Capture the cell that displays the provided text and extract its (X, Y) central coordinate. 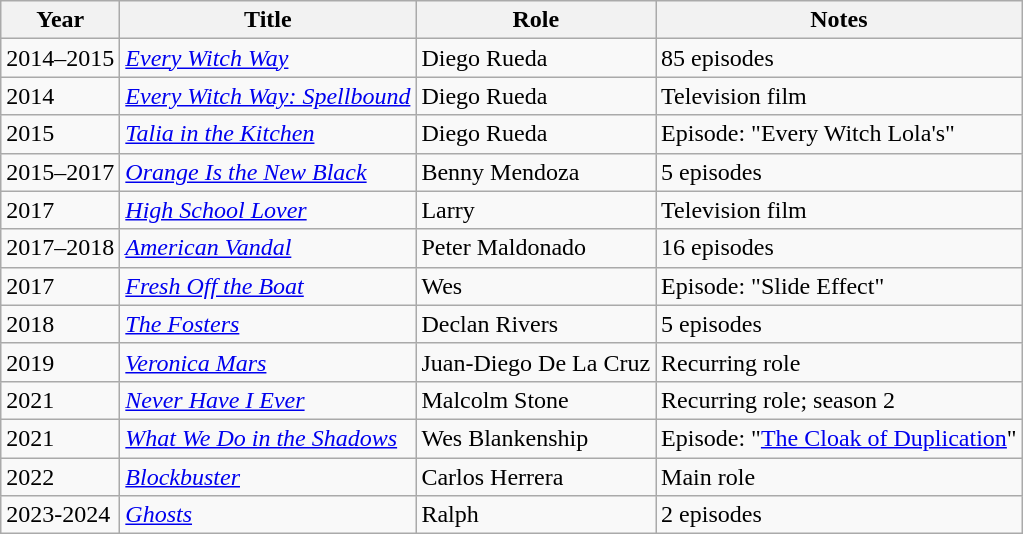
85 episodes (840, 58)
2015 (60, 134)
2018 (60, 324)
Malcolm Stone (536, 400)
Talia in the Kitchen (268, 134)
Declan Rivers (536, 324)
Episode: "The Cloak of Duplication" (840, 438)
Episode: "Slide Effect" (840, 286)
2022 (60, 477)
What We Do in the Shadows (268, 438)
Ghosts (268, 515)
Notes (840, 20)
2 episodes (840, 515)
Never Have I Ever (268, 400)
2017–2018 (60, 248)
Role (536, 20)
Juan-Diego De La Cruz (536, 362)
2023-2024 (60, 515)
16 episodes (840, 248)
Blockbuster (268, 477)
Recurring role (840, 362)
Veronica Mars (268, 362)
Orange Is the New Black (268, 172)
Every Witch Way: Spellbound (268, 96)
American Vandal (268, 248)
Main role (840, 477)
2014–2015 (60, 58)
Every Witch Way (268, 58)
Recurring role; season 2 (840, 400)
2019 (60, 362)
Episode: "Every Witch Lola's" (840, 134)
2015–2017 (60, 172)
High School Lover (268, 210)
Fresh Off the Boat (268, 286)
Benny Mendoza (536, 172)
Wes Blankenship (536, 438)
Carlos Herrera (536, 477)
Peter Maldonado (536, 248)
Year (60, 20)
2014 (60, 96)
Ralph (536, 515)
Title (268, 20)
Larry (536, 210)
The Fosters (268, 324)
Wes (536, 286)
